Search for the cell housing the specified text and yield its (x, y) center coordinate. 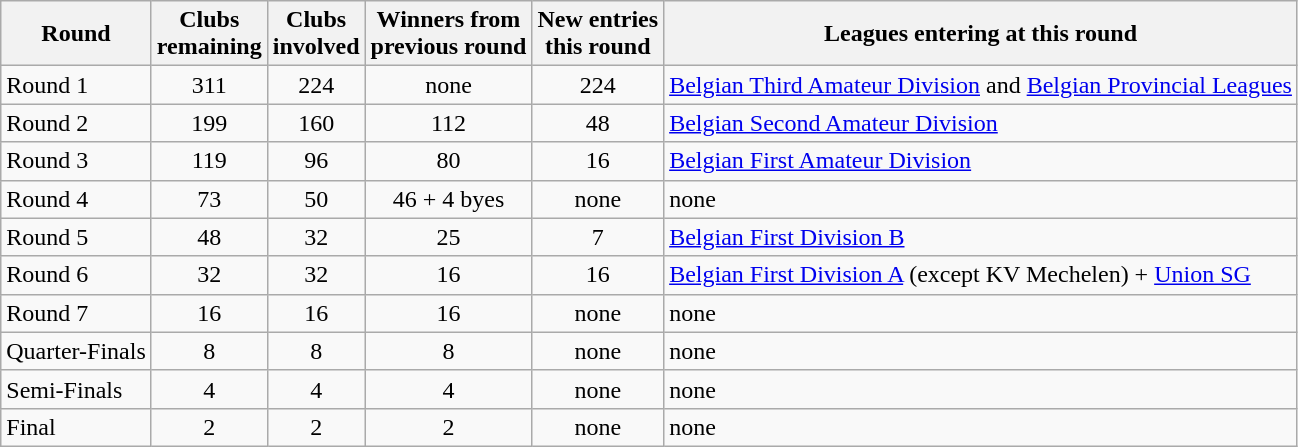
7 (598, 237)
50 (316, 199)
119 (209, 161)
Round 5 (76, 237)
96 (316, 161)
Clubsremaining (209, 34)
Round 6 (76, 275)
112 (448, 123)
Belgian First Division A (except KV Mechelen) + Union SG (981, 275)
46 + 4 byes (448, 199)
Semi-Finals (76, 389)
New entriesthis round (598, 34)
Round 2 (76, 123)
Quarter-Finals (76, 351)
25 (448, 237)
199 (209, 123)
Belgian Third Amateur Division and Belgian Provincial Leagues (981, 85)
73 (209, 199)
Round 1 (76, 85)
Belgian First Division B (981, 237)
Final (76, 427)
Round (76, 34)
Belgian Second Amateur Division (981, 123)
Round 7 (76, 313)
311 (209, 85)
Leagues entering at this round (981, 34)
80 (448, 161)
Clubsinvolved (316, 34)
Winners fromprevious round (448, 34)
Round 3 (76, 161)
Round 4 (76, 199)
Belgian First Amateur Division (981, 161)
160 (316, 123)
